Find where the given text appears and provide that cell's center as [x, y] coordinate. 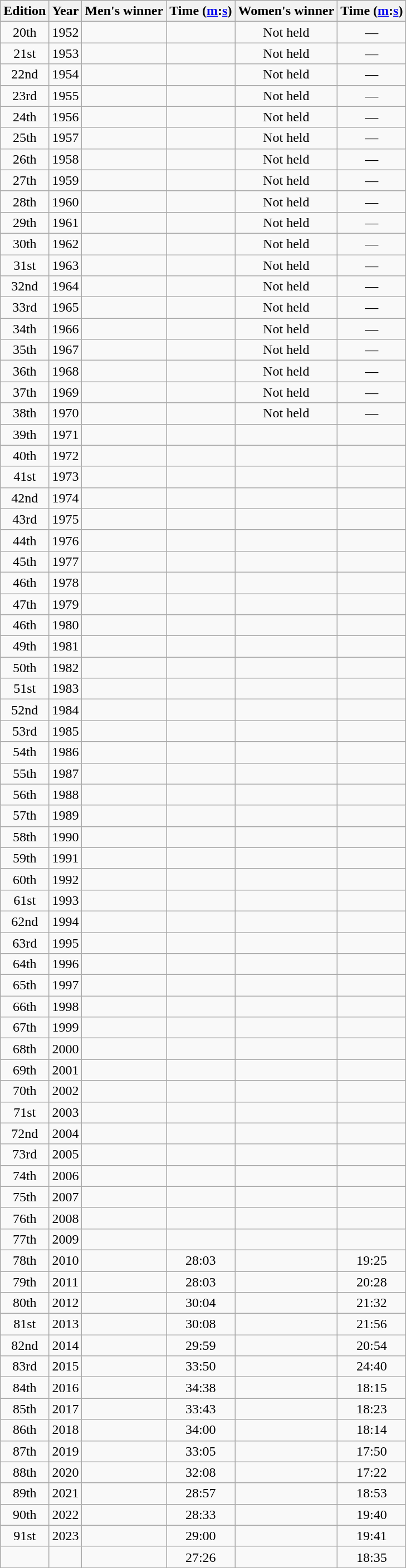
87th [25, 1451]
1980 [66, 625]
67th [25, 1028]
2005 [66, 1155]
33:43 [200, 1409]
1953 [66, 53]
41st [25, 477]
17:50 [372, 1451]
77th [25, 1239]
1955 [66, 96]
44th [25, 540]
2012 [66, 1303]
2015 [66, 1367]
36th [25, 371]
Year [66, 11]
18:35 [372, 1557]
1991 [66, 858]
53rd [25, 731]
2010 [66, 1260]
66th [25, 1007]
1965 [66, 308]
88th [25, 1472]
19:40 [372, 1515]
33rd [25, 308]
1968 [66, 371]
1988 [66, 795]
2003 [66, 1112]
34:00 [200, 1430]
21st [25, 53]
1992 [66, 879]
2017 [66, 1409]
1962 [66, 244]
85th [25, 1409]
62nd [25, 921]
1954 [66, 75]
Edition [25, 11]
73rd [25, 1155]
25th [25, 138]
33:05 [200, 1451]
1975 [66, 519]
1985 [66, 731]
18:53 [372, 1493]
2009 [66, 1239]
24th [25, 117]
2002 [66, 1091]
1983 [66, 689]
18:14 [372, 1430]
Men's winner [124, 11]
55th [25, 773]
1979 [66, 604]
1964 [66, 287]
64th [25, 964]
75th [25, 1197]
29:00 [200, 1536]
2007 [66, 1197]
31st [25, 265]
2000 [66, 1049]
2008 [66, 1218]
28th [25, 201]
1958 [66, 159]
57th [25, 816]
1960 [66, 201]
27:26 [200, 1557]
33:50 [200, 1367]
43rd [25, 519]
2021 [66, 1493]
1957 [66, 138]
52nd [25, 710]
32nd [25, 287]
1978 [66, 583]
56th [25, 795]
2023 [66, 1536]
30:08 [200, 1324]
1963 [66, 265]
78th [25, 1260]
68th [25, 1049]
19:41 [372, 1536]
86th [25, 1430]
2004 [66, 1133]
40th [25, 456]
1982 [66, 668]
2001 [66, 1070]
30th [25, 244]
21:32 [372, 1303]
49th [25, 647]
1961 [66, 223]
81st [25, 1324]
35th [25, 350]
32:08 [200, 1472]
51st [25, 689]
18:23 [372, 1409]
38th [25, 413]
1967 [66, 350]
59th [25, 858]
20:54 [372, 1345]
1996 [66, 964]
1959 [66, 180]
2013 [66, 1324]
1995 [66, 943]
28:57 [200, 1493]
76th [25, 1218]
19:25 [372, 1260]
20th [25, 32]
91st [25, 1536]
37th [25, 392]
23rd [25, 96]
17:22 [372, 1472]
65th [25, 985]
2019 [66, 1451]
90th [25, 1515]
21:56 [372, 1324]
22nd [25, 75]
1956 [66, 117]
72nd [25, 1133]
1984 [66, 710]
84th [25, 1388]
30:04 [200, 1303]
1966 [66, 329]
18:15 [372, 1388]
42nd [25, 498]
1972 [66, 456]
1973 [66, 477]
20:28 [372, 1281]
74th [25, 1176]
39th [25, 435]
2016 [66, 1388]
26th [25, 159]
24:40 [372, 1367]
2018 [66, 1430]
1998 [66, 1007]
2020 [66, 1472]
29:59 [200, 1345]
Women's winner [286, 11]
1981 [66, 647]
50th [25, 668]
1976 [66, 540]
45th [25, 561]
29th [25, 223]
63rd [25, 943]
1997 [66, 985]
2014 [66, 1345]
54th [25, 752]
80th [25, 1303]
2022 [66, 1515]
27th [25, 180]
1994 [66, 921]
1987 [66, 773]
82nd [25, 1345]
71st [25, 1112]
70th [25, 1091]
61st [25, 900]
2006 [66, 1176]
83rd [25, 1367]
1974 [66, 498]
1969 [66, 392]
1952 [66, 32]
1971 [66, 435]
58th [25, 837]
1989 [66, 816]
79th [25, 1281]
1999 [66, 1028]
1977 [66, 561]
28:33 [200, 1515]
47th [25, 604]
1970 [66, 413]
89th [25, 1493]
1990 [66, 837]
1993 [66, 900]
34th [25, 329]
2011 [66, 1281]
69th [25, 1070]
60th [25, 879]
1986 [66, 752]
34:38 [200, 1388]
